Find where the given text appears and provide that cell's center as [x, y] coordinate. 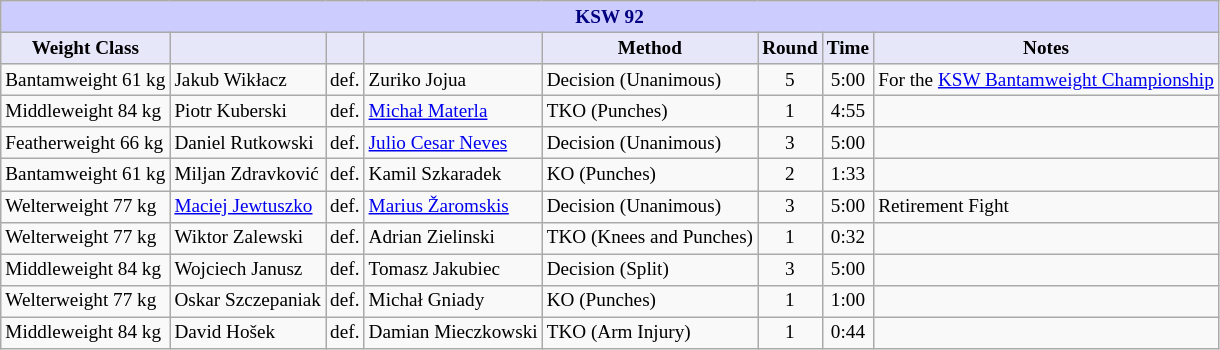
Marius Žaromskis [453, 206]
Wojciech Janusz [248, 270]
Decision (Split) [650, 270]
TKO (Punches) [650, 111]
Time [848, 48]
TKO (Arm Injury) [650, 333]
TKO (Knees and Punches) [650, 238]
Featherweight 66 kg [86, 143]
0:44 [848, 333]
Damian Mieczkowski [453, 333]
Zuriko Jojua [453, 80]
Piotr Kuberski [248, 111]
Maciej Jewtuszko [248, 206]
Wiktor Zalewski [248, 238]
Miljan Zdravković [248, 175]
Round [790, 48]
David Hošek [248, 333]
Michał Materla [453, 111]
2 [790, 175]
Daniel Rutkowski [248, 143]
Jakub Wikłacz [248, 80]
KSW 92 [610, 17]
Adrian Zielinski [453, 238]
Retirement Fight [1046, 206]
Kamil Szkaradek [453, 175]
1:33 [848, 175]
4:55 [848, 111]
5 [790, 80]
Method [650, 48]
0:32 [848, 238]
Weight Class [86, 48]
Tomasz Jakubiec [453, 270]
1:00 [848, 301]
Julio Cesar Neves [453, 143]
Michał Gniady [453, 301]
Oskar Szczepaniak [248, 301]
Notes [1046, 48]
For the KSW Bantamweight Championship [1046, 80]
